Output the [x, y] coordinate of the center of the cell containing the given text.  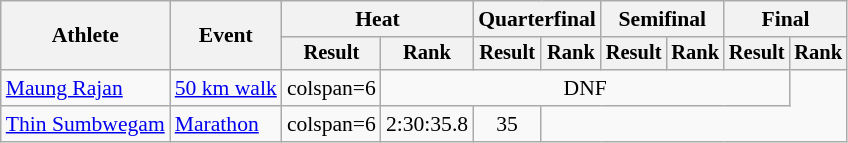
Heat [378, 19]
Final [786, 19]
Maung Rajan [86, 88]
Athlete [86, 36]
Event [226, 36]
35 [507, 124]
Marathon [226, 124]
50 km walk [226, 88]
DNF [586, 88]
Quarterfinal [537, 19]
Thin Sumbwegam [86, 124]
2:30:35.8 [427, 124]
Semifinal [662, 19]
